Output the (x, y) coordinate of the center of the cell containing the given text.  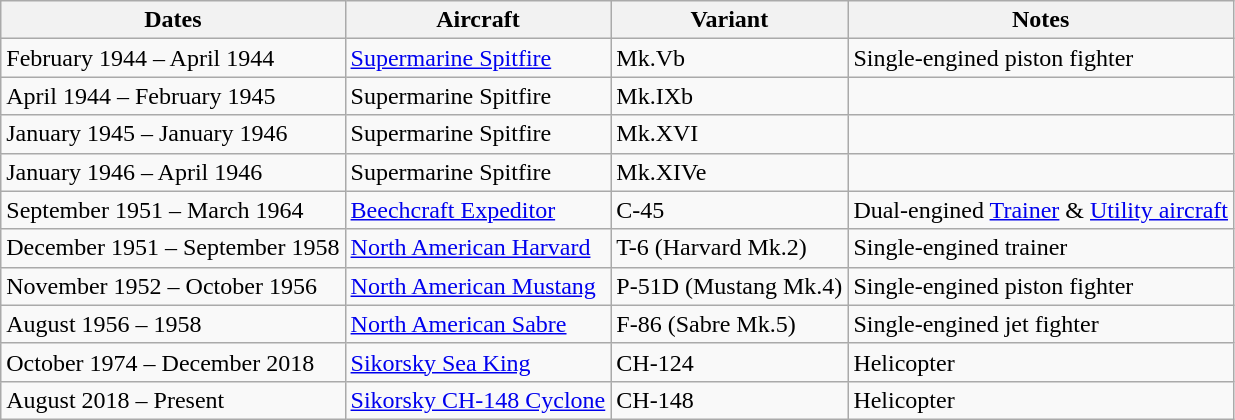
October 1974 – December 2018 (173, 362)
August 1956 – 1958 (173, 324)
Sikorsky Sea King (478, 362)
North American Mustang (478, 286)
T-6 (Harvard Mk.2) (730, 248)
Notes (1041, 20)
September 1951 – March 1964 (173, 210)
Sikorsky CH-148 Cyclone (478, 400)
August 2018 – Present (173, 400)
February 1944 – April 1944 (173, 58)
Single-engined jet fighter (1041, 324)
Variant (730, 20)
CH-148 (730, 400)
Mk.XIVe (730, 172)
P-51D (Mustang Mk.4) (730, 286)
November 1952 – October 1956 (173, 286)
Dual-engined Trainer & Utility aircraft (1041, 210)
C-45 (730, 210)
North American Harvard (478, 248)
Dates (173, 20)
Aircraft (478, 20)
January 1945 – January 1946 (173, 134)
Single-engined trainer (1041, 248)
Mk.XVI (730, 134)
January 1946 – April 1946 (173, 172)
April 1944 – February 1945 (173, 96)
Mk.IXb (730, 96)
F-86 (Sabre Mk.5) (730, 324)
Mk.Vb (730, 58)
Beechcraft Expeditor (478, 210)
CH-124 (730, 362)
December 1951 – September 1958 (173, 248)
North American Sabre (478, 324)
